Return the [X, Y] coordinate for the center point of the cell that contains the specified text.  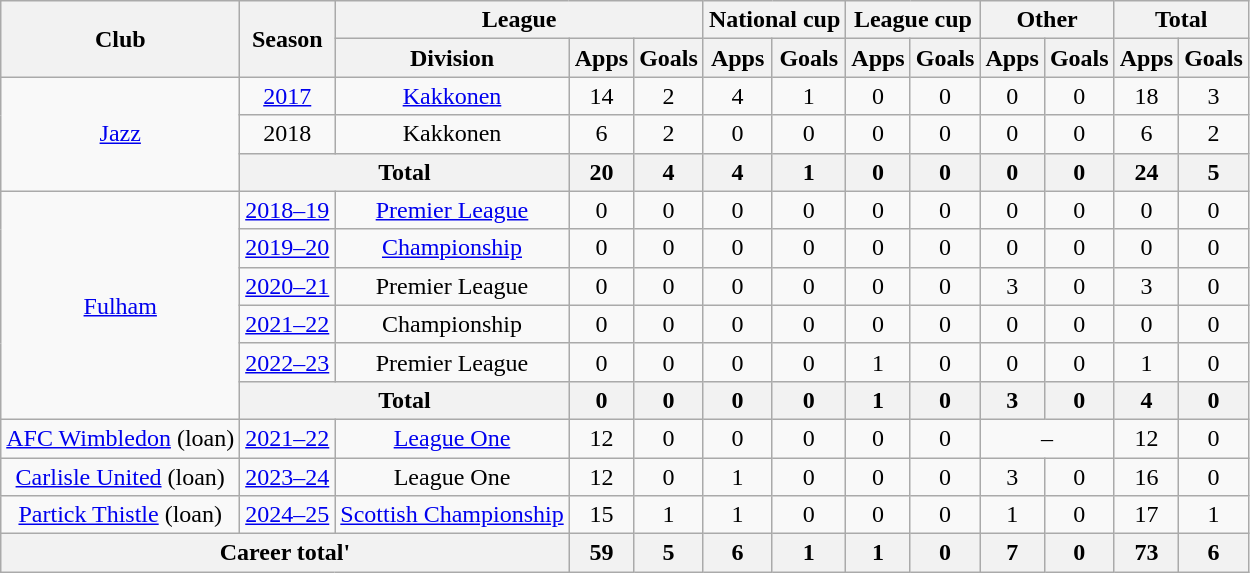
Division [452, 58]
Carlisle United (loan) [120, 477]
Partick Thistle (loan) [120, 515]
Other [1047, 20]
14 [601, 96]
National cup [774, 20]
Career total' [285, 553]
2017 [288, 96]
2023–24 [288, 477]
AFC Wimbledon (loan) [120, 438]
2024–25 [288, 515]
– [1047, 438]
2019–20 [288, 248]
Club [120, 39]
2018–19 [288, 210]
Scottish Championship [452, 515]
2018 [288, 134]
League cup [913, 20]
15 [601, 515]
20 [601, 172]
16 [1146, 477]
Season [288, 39]
League [520, 20]
7 [1012, 553]
18 [1146, 96]
2022–23 [288, 362]
Jazz [120, 134]
24 [1146, 172]
73 [1146, 553]
59 [601, 553]
17 [1146, 515]
Fulham [120, 305]
2020–21 [288, 286]
